Pinpoint the cell where the given text exists, returning its (x, y) midpoint coordinate. 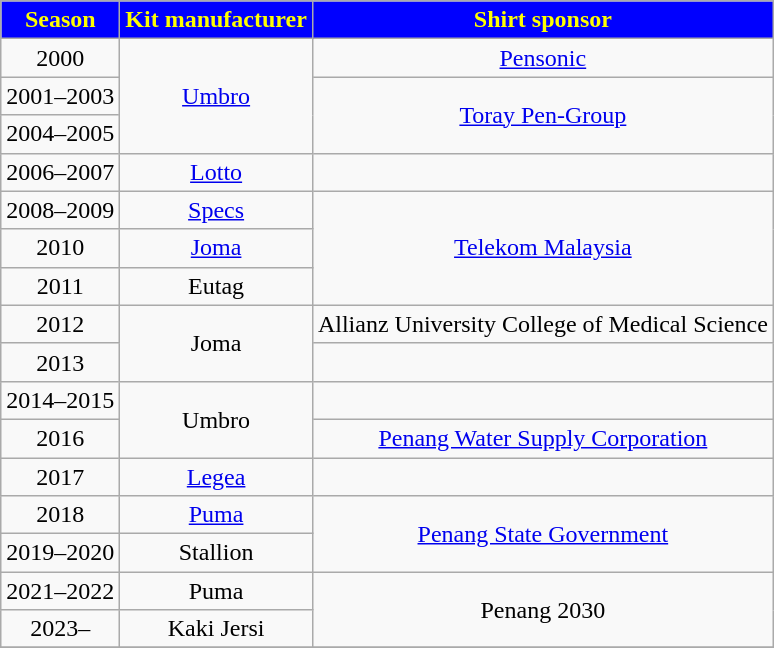
Eutag (216, 286)
2008–2009 (60, 210)
Pensonic (542, 58)
Kit manufacturer (216, 20)
Shirt sponsor (542, 20)
2017 (60, 477)
Legea (216, 477)
Lotto (216, 172)
2014–2015 (60, 400)
Telekom Malaysia (542, 248)
2016 (60, 438)
2012 (60, 324)
2018 (60, 515)
2004–2005 (60, 134)
Season (60, 20)
Specs (216, 210)
2021–2022 (60, 591)
Stallion (216, 553)
2013 (60, 362)
Toray Pen-Group (542, 115)
Penang Water Supply Corporation (542, 438)
2019–2020 (60, 553)
2000 (60, 58)
2010 (60, 248)
2001–2003 (60, 96)
Penang State Government (542, 534)
Penang 2030 (542, 610)
2006–2007 (60, 172)
Allianz University College of Medical Science (542, 324)
Kaki Jersi (216, 629)
2023– (60, 629)
2011 (60, 286)
